Capture the cell that displays the provided text and extract its [x, y] central coordinate. 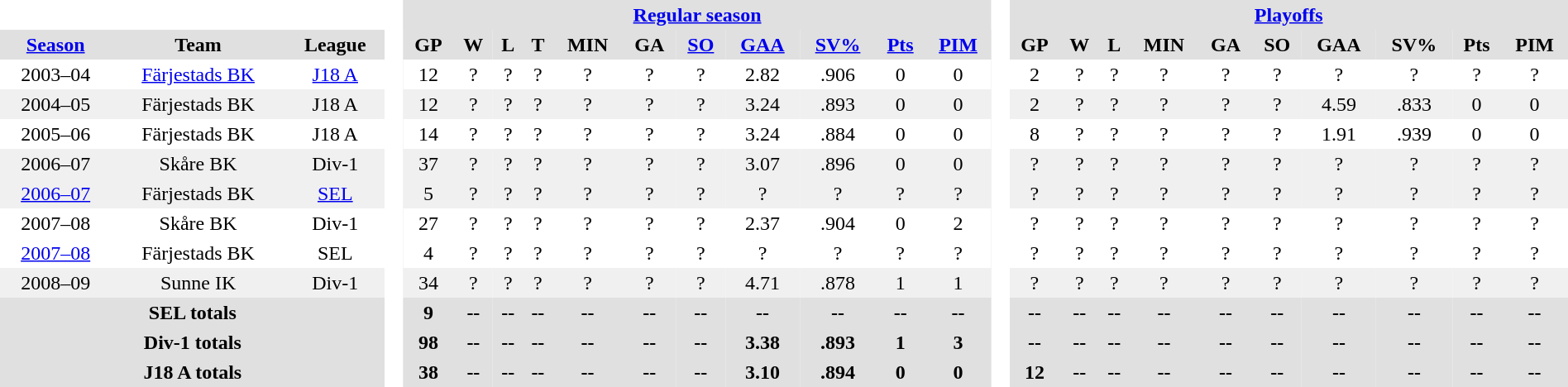
.939 [1414, 134]
.878 [838, 283]
Playoffs [1288, 15]
27 [428, 223]
T [538, 45]
Team [198, 45]
.896 [838, 164]
.833 [1414, 104]
2008–09 [55, 283]
2005–06 [55, 134]
Sunne IK [198, 283]
Season [55, 45]
.906 [838, 74]
4.59 [1339, 104]
38 [428, 372]
2.82 [762, 74]
8 [1034, 134]
9 [428, 313]
SEL totals [193, 313]
2003–04 [55, 74]
34 [428, 283]
4 [428, 253]
Div-1 totals [193, 342]
3.38 [762, 342]
3.10 [762, 372]
14 [428, 134]
3.07 [762, 164]
.894 [838, 372]
37 [428, 164]
J18 A totals [193, 372]
.884 [838, 134]
Regular season [696, 15]
4.71 [762, 283]
5 [428, 193]
2004–05 [55, 104]
3 [958, 342]
1.91 [1339, 134]
2.37 [762, 223]
League [336, 45]
.904 [838, 223]
98 [428, 342]
